Extract the (X, Y) coordinate from the center of the cell holding the provided text.  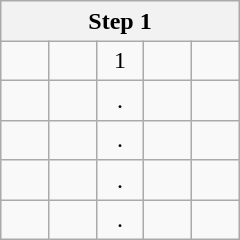
Step 1 (120, 21)
1 (120, 60)
